From the cell containing the given text, extract its center point as [x, y] coordinate. 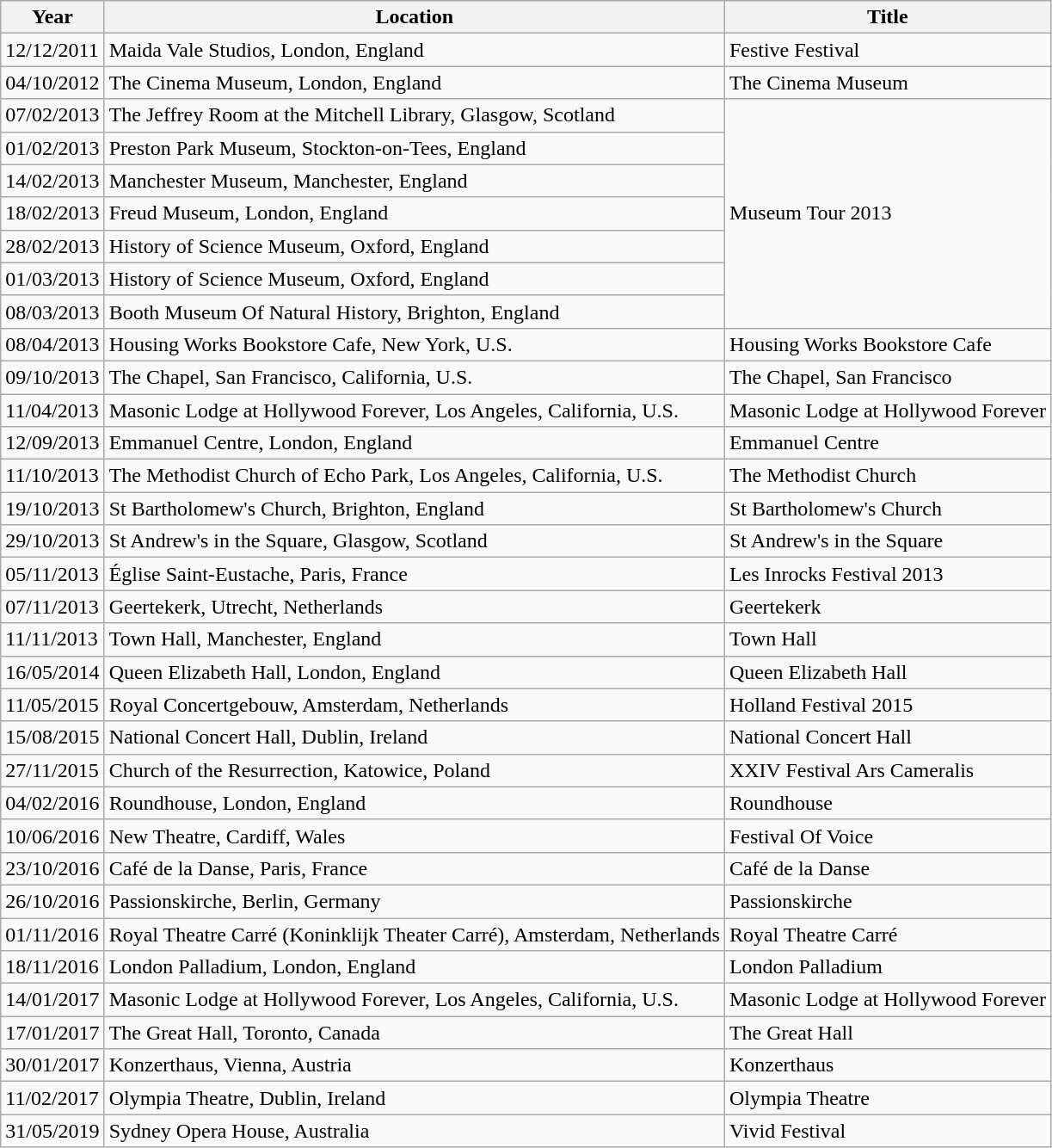
Church of the Resurrection, Katowice, Poland [415, 770]
The Cinema Museum, London, England [415, 83]
10/06/2016 [52, 836]
23/10/2016 [52, 868]
01/11/2016 [52, 934]
The Cinema Museum [888, 83]
Geertekerk, Utrecht, Netherlands [415, 607]
18/11/2016 [52, 967]
Vivid Festival [888, 1131]
The Methodist Church of Echo Park, Los Angeles, California, U.S. [415, 476]
31/05/2019 [52, 1131]
Housing Works Bookstore Cafe, New York, U.S. [415, 344]
Emmanuel Centre [888, 443]
Town Hall [888, 639]
01/02/2013 [52, 148]
The Jeffrey Room at the Mitchell Library, Glasgow, Scotland [415, 115]
18/02/2013 [52, 213]
National Concert Hall, Dublin, Ireland [415, 738]
28/02/2013 [52, 246]
Café de la Danse [888, 868]
The Great Hall, Toronto, Canada [415, 1033]
Royal Theatre Carré [888, 934]
11/04/2013 [52, 410]
Royal Theatre Carré (Koninklijk Theater Carré), Amsterdam, Netherlands [415, 934]
St Andrew's in the Square [888, 541]
Les Inrocks Festival 2013 [888, 574]
The Methodist Church [888, 476]
04/10/2012 [52, 83]
Konzerthaus [888, 1065]
Sydney Opera House, Australia [415, 1131]
14/01/2017 [52, 1000]
Town Hall, Manchester, England [415, 639]
The Great Hall [888, 1033]
26/10/2016 [52, 901]
Maida Vale Studios, London, England [415, 50]
19/10/2013 [52, 509]
Emmanuel Centre, London, England [415, 443]
08/03/2013 [52, 312]
Holland Festival 2015 [888, 705]
08/04/2013 [52, 344]
11/02/2017 [52, 1098]
London Palladium [888, 967]
Queen Elizabeth Hall [888, 672]
17/01/2017 [52, 1033]
Roundhouse [888, 803]
11/11/2013 [52, 639]
New Theatre, Cardiff, Wales [415, 836]
01/03/2013 [52, 279]
London Palladium, London, England [415, 967]
07/11/2013 [52, 607]
St Bartholomew's Church [888, 509]
Freud Museum, London, England [415, 213]
Location [415, 17]
Passionskirche [888, 901]
Museum Tour 2013 [888, 213]
St Andrew's in the Square, Glasgow, Scotland [415, 541]
15/08/2015 [52, 738]
National Concert Hall [888, 738]
07/02/2013 [52, 115]
Royal Concertgebouw, Amsterdam, Netherlands [415, 705]
27/11/2015 [52, 770]
XXIV Festival Ars Cameralis [888, 770]
16/05/2014 [52, 672]
Olympia Theatre, Dublin, Ireland [415, 1098]
14/02/2013 [52, 181]
05/11/2013 [52, 574]
Title [888, 17]
The Chapel, San Francisco [888, 377]
11/10/2013 [52, 476]
12/09/2013 [52, 443]
Konzerthaus, Vienna, Austria [415, 1065]
Preston Park Museum, Stockton-on-Tees, England [415, 148]
Passionskirche, Berlin, Germany [415, 901]
Booth Museum Of Natural History, Brighton, England [415, 312]
Year [52, 17]
Café de la Danse, Paris, France [415, 868]
Queen Elizabeth Hall, London, England [415, 672]
04/02/2016 [52, 803]
11/05/2015 [52, 705]
The Chapel, San Francisco, California, U.S. [415, 377]
12/12/2011 [52, 50]
Olympia Theatre [888, 1098]
Geertekerk [888, 607]
29/10/2013 [52, 541]
09/10/2013 [52, 377]
Housing Works Bookstore Cafe [888, 344]
Festival Of Voice [888, 836]
St Bartholomew's Church, Brighton, England [415, 509]
Église Saint-Eustache, Paris, France [415, 574]
30/01/2017 [52, 1065]
Roundhouse, London, England [415, 803]
Manchester Museum, Manchester, England [415, 181]
Festive Festival [888, 50]
